Determine the (X, Y) coordinate at the center of the cell enclosing the given text.  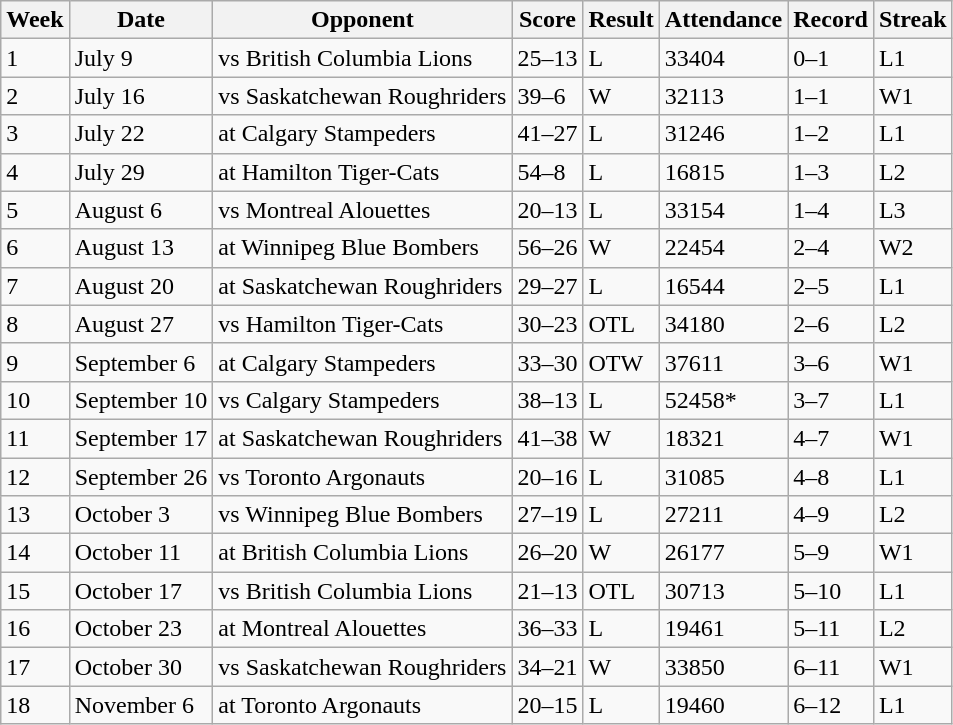
30–23 (548, 324)
W2 (912, 248)
12 (35, 477)
1–3 (831, 172)
vs Toronto Argonauts (362, 477)
Streak (912, 20)
2–6 (831, 324)
vs Montreal Alouettes (362, 210)
August 13 (141, 248)
at Toronto Argonauts (362, 705)
30713 (723, 591)
31085 (723, 477)
1–1 (831, 96)
41–38 (548, 438)
8 (35, 324)
33850 (723, 667)
10 (35, 400)
11 (35, 438)
21–13 (548, 591)
29–27 (548, 286)
vs Calgary Stampeders (362, 400)
52458* (723, 400)
July 22 (141, 134)
5–9 (831, 553)
5–10 (831, 591)
13 (35, 515)
18 (35, 705)
20–15 (548, 705)
2–4 (831, 248)
at Hamilton Tiger-Cats (362, 172)
38–13 (548, 400)
27211 (723, 515)
20–13 (548, 210)
L3 (912, 210)
33404 (723, 58)
31246 (723, 134)
Record (831, 20)
September 6 (141, 362)
September 26 (141, 477)
October 17 (141, 591)
3–6 (831, 362)
37611 (723, 362)
1 (35, 58)
5 (35, 210)
17 (35, 667)
16 (35, 629)
9 (35, 362)
3–7 (831, 400)
4–9 (831, 515)
October 30 (141, 667)
Score (548, 20)
August 27 (141, 324)
October 23 (141, 629)
October 11 (141, 553)
19461 (723, 629)
at Winnipeg Blue Bombers (362, 248)
36–33 (548, 629)
25–13 (548, 58)
54–8 (548, 172)
September 10 (141, 400)
July 29 (141, 172)
22454 (723, 248)
at Montreal Alouettes (362, 629)
at British Columbia Lions (362, 553)
16544 (723, 286)
4 (35, 172)
5–11 (831, 629)
41–27 (548, 134)
18321 (723, 438)
20–16 (548, 477)
OTW (621, 362)
34–21 (548, 667)
26–20 (548, 553)
4–7 (831, 438)
August 6 (141, 210)
14 (35, 553)
July 16 (141, 96)
26177 (723, 553)
4–8 (831, 477)
16815 (723, 172)
1–2 (831, 134)
0–1 (831, 58)
6 (35, 248)
19460 (723, 705)
November 6 (141, 705)
2 (35, 96)
July 9 (141, 58)
vs Winnipeg Blue Bombers (362, 515)
33–30 (548, 362)
15 (35, 591)
Opponent (362, 20)
34180 (723, 324)
32113 (723, 96)
2–5 (831, 286)
Week (35, 20)
August 20 (141, 286)
Result (621, 20)
October 3 (141, 515)
6–11 (831, 667)
56–26 (548, 248)
7 (35, 286)
27–19 (548, 515)
1–4 (831, 210)
3 (35, 134)
September 17 (141, 438)
vs Hamilton Tiger-Cats (362, 324)
Attendance (723, 20)
6–12 (831, 705)
39–6 (548, 96)
33154 (723, 210)
Date (141, 20)
